Find where the given text appears and provide that cell's center as (X, Y) coordinate. 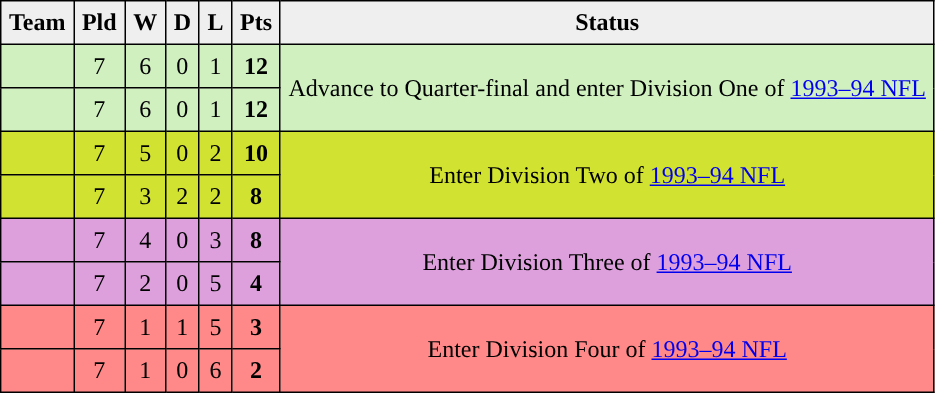
W (145, 23)
Advance to Quarter-final and enter Division One of 1993–94 NFL (607, 88)
D (182, 23)
Enter Division Four of 1993–94 NFL (607, 348)
Pld (100, 23)
Enter Division Two of 1993–94 NFL (607, 174)
Status (607, 23)
Team (38, 23)
10 (256, 153)
L (216, 23)
Enter Division Three of 1993–94 NFL (607, 262)
Pts (256, 23)
